Scan for the cell matching the given text and deliver its (x, y) coordinate at center. 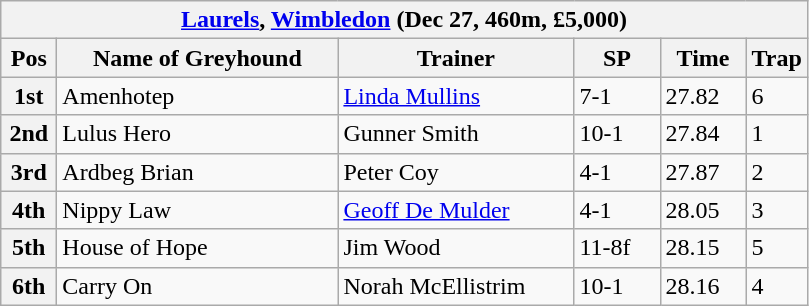
28.16 (703, 286)
Carry On (198, 286)
7-1 (617, 96)
Pos (29, 58)
3 (776, 210)
Norah McEllistrim (456, 286)
Peter Coy (456, 172)
Nippy Law (198, 210)
2 (776, 172)
2nd (29, 134)
27.82 (703, 96)
28.15 (703, 248)
1 (776, 134)
House of Hope (198, 248)
1st (29, 96)
Name of Greyhound (198, 58)
6th (29, 286)
Laurels, Wimbledon (Dec 27, 460m, £5,000) (404, 20)
6 (776, 96)
5 (776, 248)
11-8f (617, 248)
Jim Wood (456, 248)
SP (617, 58)
27.84 (703, 134)
Gunner Smith (456, 134)
Linda Mullins (456, 96)
4th (29, 210)
5th (29, 248)
Ardbeg Brian (198, 172)
Trainer (456, 58)
Time (703, 58)
3rd (29, 172)
Geoff De Mulder (456, 210)
Lulus Hero (198, 134)
28.05 (703, 210)
Trap (776, 58)
4 (776, 286)
Amenhotep (198, 96)
27.87 (703, 172)
